Capture the cell that displays the provided text and extract its [X, Y] central coordinate. 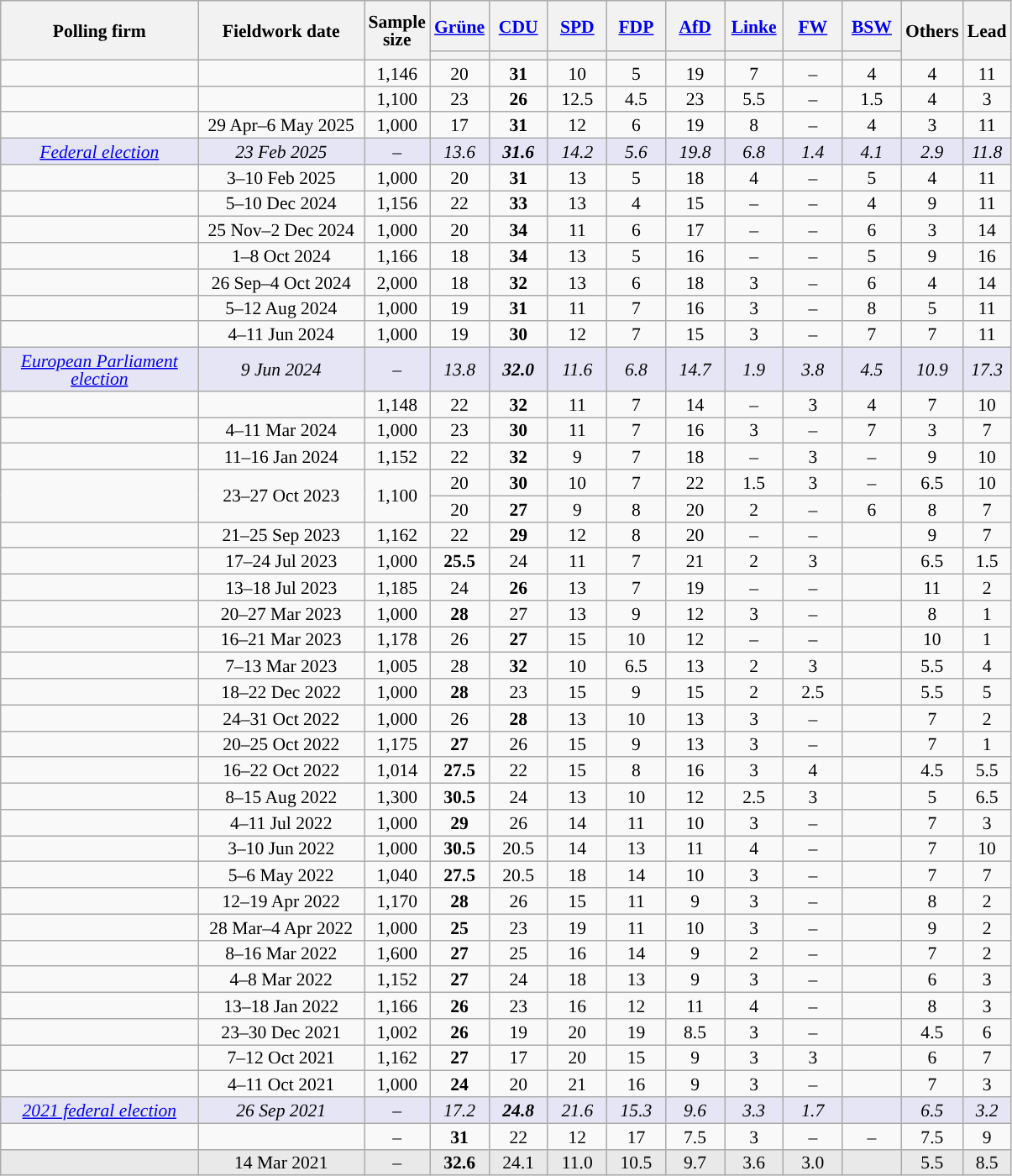
1,040 [397, 875]
1,146 [397, 72]
SPD [577, 26]
BSW [872, 26]
12.5 [577, 99]
4.1 [872, 151]
2,000 [397, 282]
Federal election [99, 151]
FDP [636, 26]
23–27 Oct 2023 [281, 496]
3–10 Feb 2025 [281, 178]
3.0 [813, 1163]
3.6 [754, 1163]
1.4 [813, 151]
7–12 Oct 2021 [281, 1058]
1,185 [397, 588]
AfD [695, 26]
19.8 [695, 151]
3.2 [988, 1110]
4–11 Jul 2022 [281, 823]
11.6 [577, 370]
1,156 [397, 203]
32.0 [518, 370]
21.6 [577, 1110]
4–11 Mar 2024 [281, 430]
12–19 Apr 2022 [281, 900]
32.6 [459, 1163]
33 [518, 203]
7–13 Mar 2023 [281, 665]
11.8 [988, 151]
9.7 [695, 1163]
18–22 Dec 2022 [281, 692]
2021 federal election [99, 1110]
13.8 [459, 370]
5–10 Dec 2024 [281, 203]
13–18 Jul 2023 [281, 588]
5–12 Aug 2024 [281, 307]
24–31 Oct 2022 [281, 717]
1,178 [397, 640]
5.6 [636, 151]
5–6 May 2022 [281, 875]
15.3 [636, 1110]
24.8 [518, 1110]
CDU [518, 26]
23 Feb 2025 [281, 151]
Grüne [459, 26]
1,014 [397, 771]
4–8 Mar 2022 [281, 979]
1,148 [397, 405]
20–25 Oct 2022 [281, 744]
10.5 [636, 1163]
17.3 [988, 370]
17–24 Jul 2023 [281, 561]
3–10 Jun 2022 [281, 848]
Polling firm [99, 30]
23–30 Dec 2021 [281, 1032]
FW [813, 26]
11–16 Jan 2024 [281, 457]
16–21 Mar 2023 [281, 640]
28 Mar–4 Apr 2022 [281, 927]
3.3 [754, 1110]
Lead [988, 30]
Samplesize [397, 30]
13–18 Jan 2022 [281, 1006]
1–8 Oct 2024 [281, 255]
Fieldwork date [281, 30]
20–27 Mar 2023 [281, 613]
1,600 [397, 953]
4–11 Jun 2024 [281, 334]
Others [932, 30]
24.1 [518, 1163]
11.0 [577, 1163]
25 Nov–2 Dec 2024 [281, 230]
9.6 [695, 1110]
21–25 Sep 2023 [281, 534]
3.8 [813, 370]
1.7 [813, 1110]
29 Apr–6 May 2025 [281, 126]
8–16 Mar 2022 [281, 953]
10.9 [932, 370]
31.6 [518, 151]
1.9 [754, 370]
8–15 Aug 2022 [281, 796]
26 Sep–4 Oct 2024 [281, 282]
1,005 [397, 665]
14 Mar 2021 [281, 1163]
1,175 [397, 744]
1,170 [397, 900]
14.2 [577, 151]
European Parliament election [99, 370]
13.6 [459, 151]
16–22 Oct 2022 [281, 771]
2.9 [932, 151]
Linke [754, 26]
25.5 [459, 561]
14.7 [695, 370]
26 Sep 2021 [281, 1110]
4–11 Oct 2021 [281, 1084]
1,300 [397, 796]
1,002 [397, 1032]
9 Jun 2024 [281, 370]
17.2 [459, 1110]
